For the text-containing cell, return its midpoint in [X, Y] coordinate format. 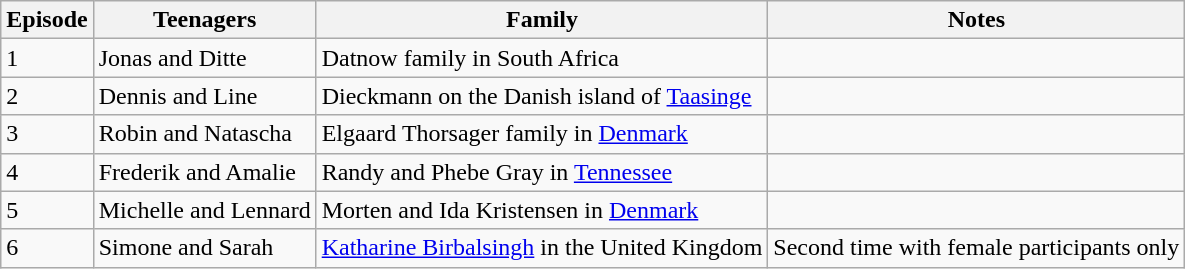
Dennis and Line [204, 96]
Notes [976, 20]
3 [47, 134]
Dieckmann on the Danish island of Taasinge [542, 96]
Randy and Phebe Gray in Tennessee [542, 172]
Teenagers [204, 20]
Episode [47, 20]
Family [542, 20]
5 [47, 210]
Katharine Birbalsingh in the United Kingdom [542, 248]
4 [47, 172]
Morten and Ida Kristensen in Denmark [542, 210]
Elgaard Thorsager family in Denmark [542, 134]
Jonas and Ditte [204, 58]
Simone and Sarah [204, 248]
1 [47, 58]
Frederik and Amalie [204, 172]
Robin and Natascha [204, 134]
2 [47, 96]
Michelle and Lennard [204, 210]
Second time with female participants only [976, 248]
6 [47, 248]
Datnow family in South Africa [542, 58]
